Extract the [x, y] coordinate from the center of the cell holding the provided text.  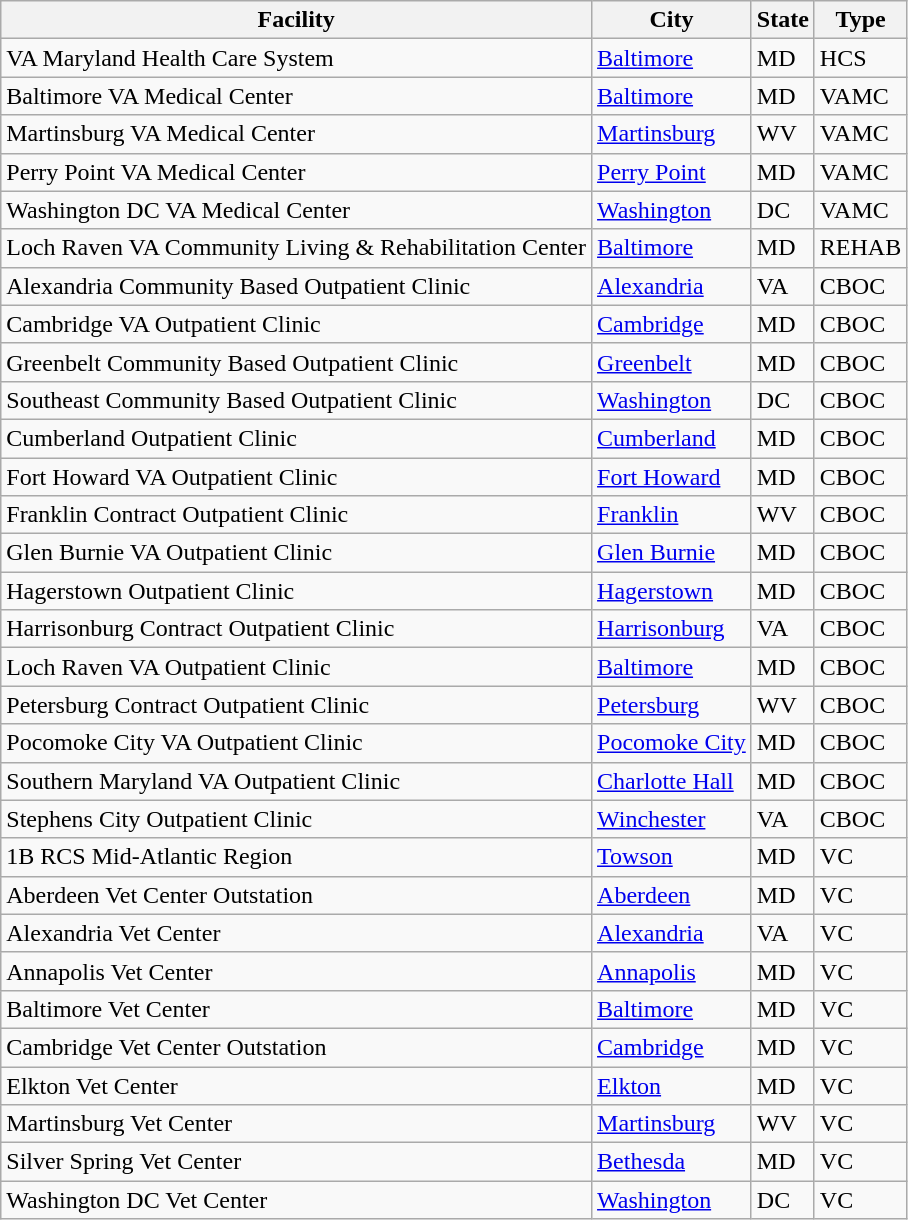
Hagerstown Outpatient Clinic [296, 591]
Stephens City Outpatient Clinic [296, 819]
Loch Raven VA Outpatient Clinic [296, 667]
1B RCS Mid-Atlantic Region [296, 857]
Glen Burnie [672, 553]
Alexandria Vet Center [296, 933]
Elkton [672, 1085]
Bethesda [672, 1162]
Alexandria Community Based Outpatient Clinic [296, 286]
Petersburg [672, 705]
Cambridge VA Outpatient Clinic [296, 324]
Facility [296, 20]
Baltimore Vet Center [296, 1009]
Perry Point [672, 172]
Franklin Contract Outpatient Clinic [296, 515]
Aberdeen Vet Center Outstation [296, 895]
Aberdeen [672, 895]
City [672, 20]
Martinsburg VA Medical Center [296, 134]
Cumberland [672, 438]
HCS [860, 58]
Washington DC VA Medical Center [296, 210]
Glen Burnie VA Outpatient Clinic [296, 553]
Fort Howard [672, 477]
Martinsburg Vet Center [296, 1124]
Petersburg Contract Outpatient Clinic [296, 705]
Annapolis [672, 971]
Elkton Vet Center [296, 1085]
Perry Point VA Medical Center [296, 172]
Southern Maryland VA Outpatient Clinic [296, 781]
Winchester [672, 819]
Greenbelt [672, 362]
Type [860, 20]
Baltimore VA Medical Center [296, 96]
Fort Howard VA Outpatient Clinic [296, 477]
Hagerstown [672, 591]
Southeast Community Based Outpatient Clinic [296, 400]
Silver Spring Vet Center [296, 1162]
Annapolis Vet Center [296, 971]
REHAB [860, 248]
VA Maryland Health Care System [296, 58]
Harrisonburg Contract Outpatient Clinic [296, 629]
Cumberland Outpatient Clinic [296, 438]
Loch Raven VA Community Living & Rehabilitation Center [296, 248]
Harrisonburg [672, 629]
Pocomoke City VA Outpatient Clinic [296, 743]
Towson [672, 857]
Greenbelt Community Based Outpatient Clinic [296, 362]
Charlotte Hall [672, 781]
Pocomoke City [672, 743]
Washington DC Vet Center [296, 1200]
Cambridge Vet Center Outstation [296, 1047]
Franklin [672, 515]
State [782, 20]
